For the text-containing cell, return its midpoint in [x, y] coordinate format. 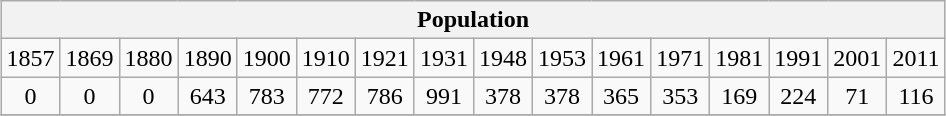
1880 [148, 58]
71 [858, 96]
783 [266, 96]
643 [208, 96]
1869 [90, 58]
1921 [384, 58]
365 [622, 96]
116 [916, 96]
1900 [266, 58]
2001 [858, 58]
1910 [326, 58]
1948 [502, 58]
1857 [30, 58]
1971 [680, 58]
169 [740, 96]
1981 [740, 58]
1931 [444, 58]
772 [326, 96]
1961 [622, 58]
1890 [208, 58]
Population [473, 20]
224 [798, 96]
2011 [916, 58]
991 [444, 96]
1953 [562, 58]
786 [384, 96]
353 [680, 96]
1991 [798, 58]
